Search for the cell housing the specified text and yield its (X, Y) center coordinate. 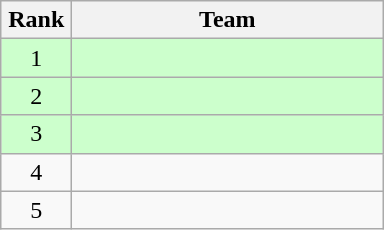
4 (36, 172)
Team (228, 20)
3 (36, 134)
1 (36, 58)
5 (36, 210)
2 (36, 96)
Rank (36, 20)
